Capture the cell that displays the provided text and extract its [x, y] central coordinate. 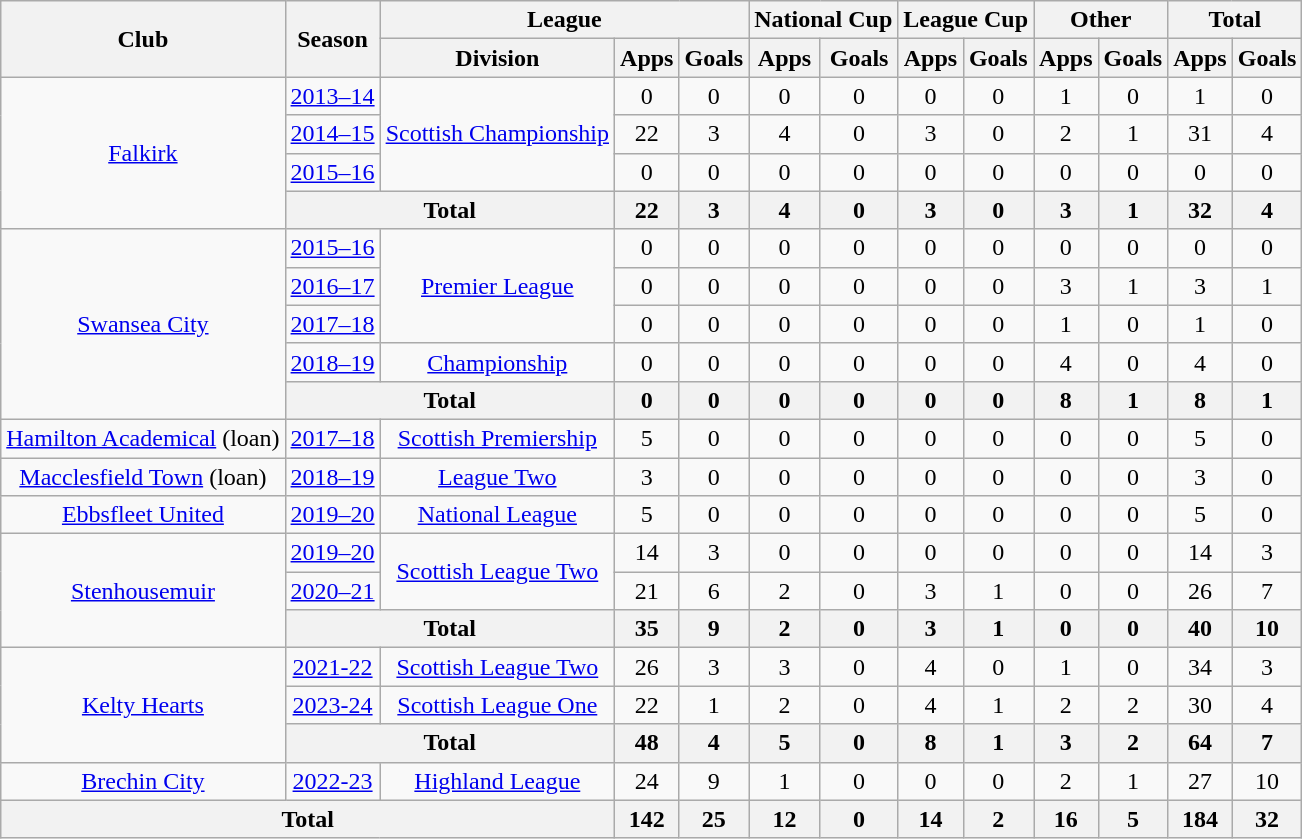
Premier League [497, 286]
Ebbsfleet United [143, 515]
Season [332, 39]
35 [647, 629]
21 [647, 591]
Swansea City [143, 324]
2021-22 [332, 667]
64 [1200, 743]
27 [1200, 781]
6 [714, 591]
League Cup [966, 20]
40 [1200, 629]
31 [1200, 134]
Scottish Championship [497, 134]
2022-23 [332, 781]
Macclesfield Town (loan) [143, 477]
16 [1066, 819]
Championship [497, 362]
48 [647, 743]
2016–17 [332, 286]
30 [1200, 705]
Scottish League One [497, 705]
Scottish Premiership [497, 438]
2023-24 [332, 705]
2020–21 [332, 591]
League [564, 20]
Club [143, 39]
Highland League [497, 781]
184 [1200, 819]
Division [497, 58]
Stenhousemuir [143, 591]
142 [647, 819]
12 [785, 819]
Kelty Hearts [143, 705]
National Cup [824, 20]
25 [714, 819]
2014–15 [332, 134]
Falkirk [143, 153]
National League [497, 515]
Hamilton Academical (loan) [143, 438]
Other [1101, 20]
Brechin City [143, 781]
34 [1200, 667]
24 [647, 781]
League Two [497, 477]
2013–14 [332, 96]
